Provide the (x, y) coordinate of the cell's center where the given text is located.  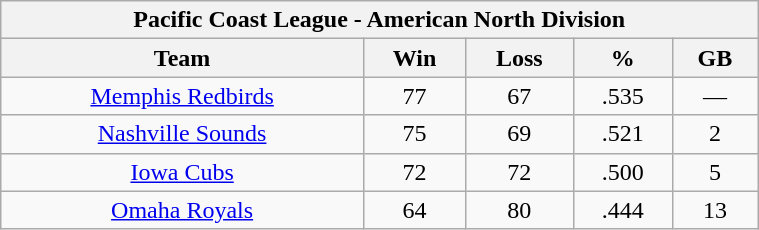
Memphis Redbirds (182, 96)
64 (414, 210)
Iowa Cubs (182, 172)
— (715, 96)
.521 (622, 134)
Nashville Sounds (182, 134)
5 (715, 172)
GB (715, 58)
13 (715, 210)
% (622, 58)
.535 (622, 96)
75 (414, 134)
77 (414, 96)
80 (519, 210)
Omaha Royals (182, 210)
Team (182, 58)
69 (519, 134)
67 (519, 96)
Win (414, 58)
Pacific Coast League - American North Division (380, 20)
Loss (519, 58)
.500 (622, 172)
2 (715, 134)
.444 (622, 210)
